Find where the given text appears and provide that cell's center as (x, y) coordinate. 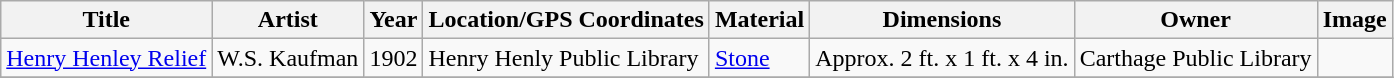
Carthage Public Library (1196, 58)
1902 (394, 58)
W.S. Kaufman (288, 58)
Title (106, 20)
Approx. 2 ft. x 1 ft. x 4 in. (942, 58)
Henry Henley Relief (106, 58)
Owner (1196, 20)
Henry Henly Public Library (566, 58)
Year (394, 20)
Location/GPS Coordinates (566, 20)
Dimensions (942, 20)
Artist (288, 20)
Stone (759, 58)
Image (1354, 20)
Material (759, 20)
